Provide the [x, y] coordinate of the cell's center where the given text is located.  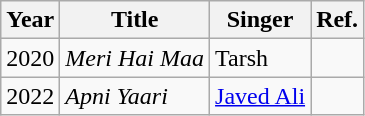
Ref. [338, 20]
Singer [260, 20]
Apni Yaari [135, 96]
Year [30, 20]
Tarsh [260, 58]
Meri Hai Maa [135, 58]
Title [135, 20]
2022 [30, 96]
2020 [30, 58]
Javed Ali [260, 96]
